Scan for the cell matching the given text and deliver its [X, Y] coordinate at center. 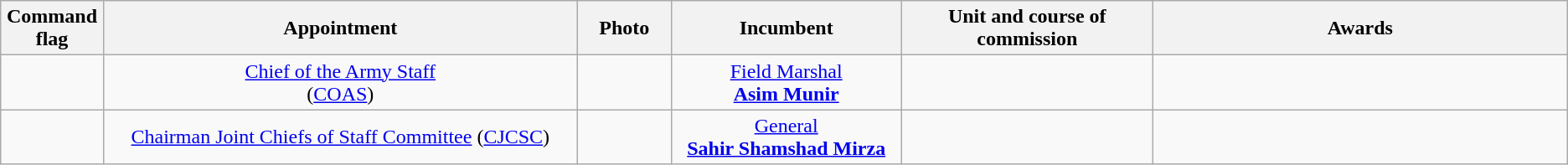
General Sahir Shamshad Mirza [786, 137]
Photo [624, 28]
Field Marshal Asim Munir [786, 82]
Incumbent [786, 28]
Command flag [52, 28]
Unit and course of commission [1027, 28]
Chief of the Army Staff(COAS) [340, 82]
Appointment [340, 28]
Chairman Joint Chiefs of Staff Committee (CJCSC) [340, 137]
Awards [1360, 28]
